Capture the cell that displays the provided text and extract its [x, y] central coordinate. 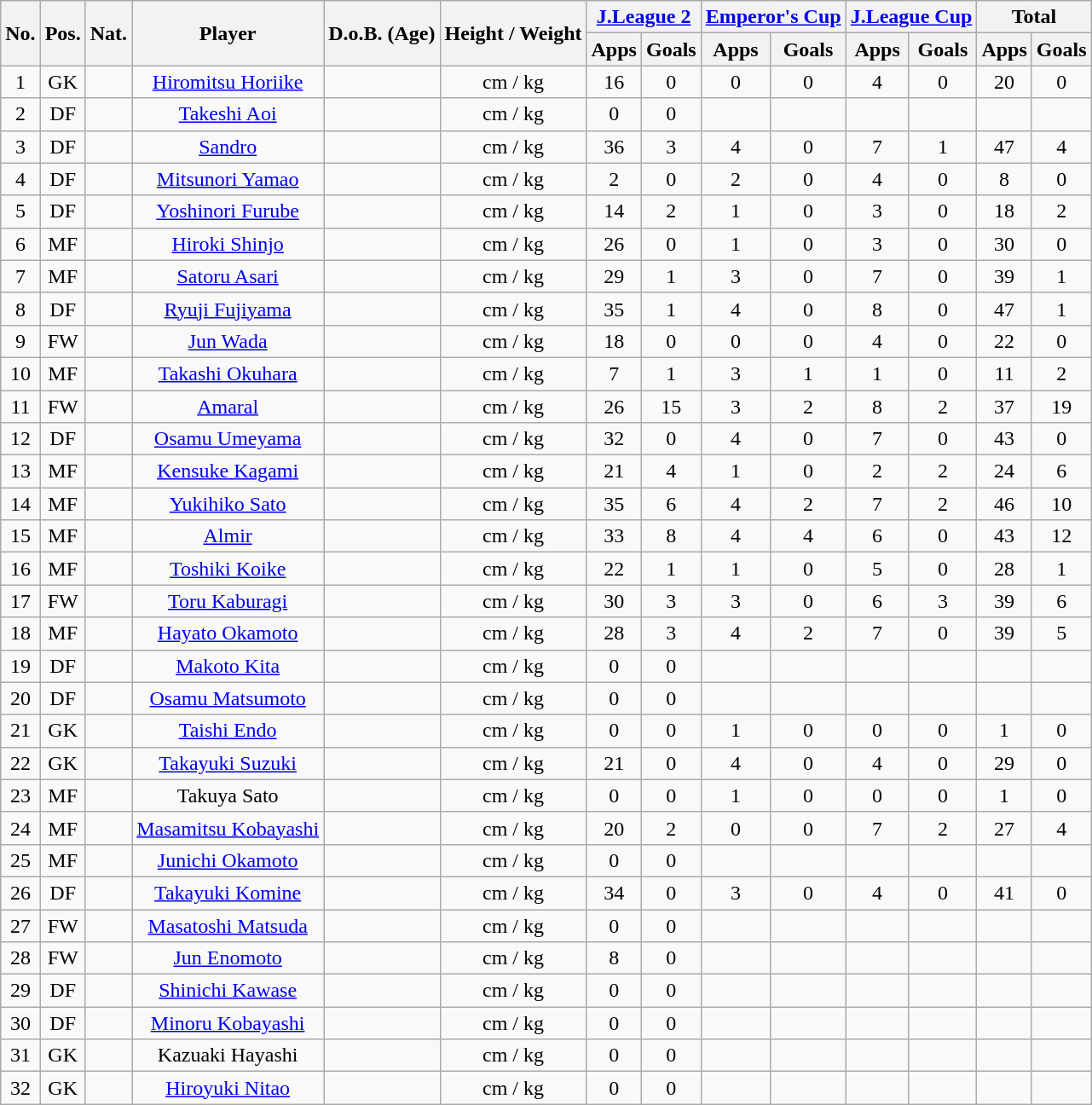
25 [20, 860]
9 [20, 341]
Masamitsu Kobayashi [228, 828]
23 [20, 795]
36 [614, 147]
Kazuaki Hayashi [228, 1056]
Yoshinori Furube [228, 211]
Osamu Matsumoto [228, 698]
Hayato Okamoto [228, 633]
46 [1004, 504]
Ryuji Fujiyama [228, 309]
33 [614, 536]
Takayuki Suzuki [228, 763]
Osamu Umeyama [228, 439]
J.League Cup [911, 17]
Height / Weight [513, 33]
D.o.B. (Age) [382, 33]
Player [228, 33]
Takeshi Aoi [228, 114]
31 [20, 1056]
Takayuki Komine [228, 893]
Kensuke Kagami [228, 472]
Masatoshi Matsuda [228, 925]
Junichi Okamoto [228, 860]
J.League 2 [644, 17]
Sandro [228, 147]
41 [1004, 893]
Hiromitsu Horiike [228, 82]
Takashi Okuhara [228, 373]
Takuya Sato [228, 795]
Nat. [108, 33]
37 [1004, 407]
Amaral [228, 407]
Hiroki Shinjo [228, 244]
Yukihiko Sato [228, 504]
Makoto Kita [228, 666]
Satoru Asari [228, 276]
Taishi Endo [228, 731]
Mitsunori Yamao [228, 179]
Toru Kaburagi [228, 601]
Pos. [63, 33]
Jun Enomoto [228, 958]
Jun Wada [228, 341]
Emperor's Cup [773, 17]
Hiroyuki Nitao [228, 1088]
Almir [228, 536]
No. [20, 33]
Total [1034, 17]
17 [20, 601]
34 [614, 893]
Shinichi Kawase [228, 991]
Minoru Kobayashi [228, 1023]
13 [20, 472]
Toshiki Koike [228, 569]
